Return the (X, Y) coordinate for the center point of the cell that contains the specified text.  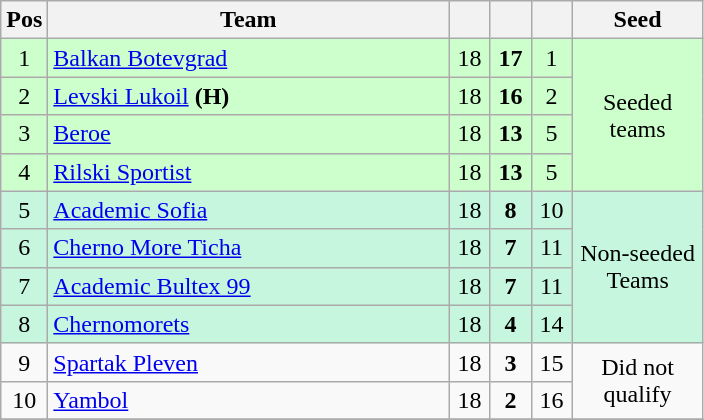
Seeded teams (638, 115)
6 (24, 248)
Balkan Botevgrad (248, 58)
Pos (24, 20)
Chernomorets (248, 324)
Cherno More Ticha (248, 248)
Yambol (248, 400)
Non-seeded Teams (638, 267)
Academic Sofia (248, 210)
Team (248, 20)
14 (552, 324)
Levski Lukoil (H) (248, 96)
Academic Bultex 99 (248, 286)
Did not qualify (638, 381)
15 (552, 362)
17 (510, 58)
9 (24, 362)
Spartak Pleven (248, 362)
Rilski Sportist (248, 172)
Beroe (248, 134)
Seed (638, 20)
